Return the [X, Y] coordinate for the center point of the cell that contains the specified text.  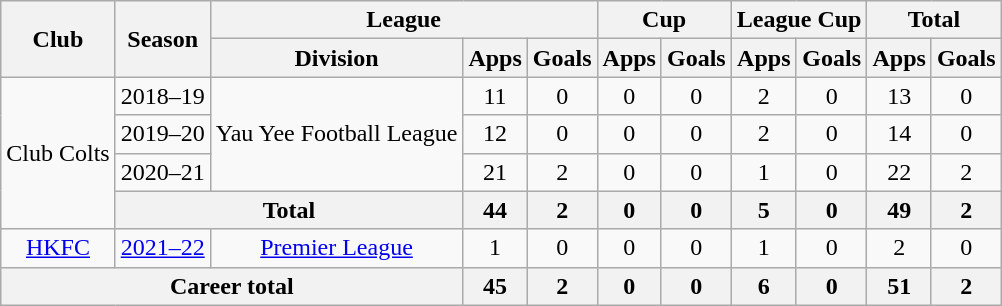
45 [495, 286]
Cup [664, 20]
6 [764, 286]
2020–21 [162, 172]
Club [58, 39]
5 [764, 210]
11 [495, 96]
44 [495, 210]
League Cup [799, 20]
2021–22 [162, 248]
51 [899, 286]
13 [899, 96]
Club Colts [58, 153]
12 [495, 134]
League [404, 20]
2018–19 [162, 96]
2019–20 [162, 134]
HKFC [58, 248]
Season [162, 39]
14 [899, 134]
Yau Yee Football League [336, 134]
Premier League [336, 248]
Division [336, 58]
49 [899, 210]
22 [899, 172]
Career total [232, 286]
21 [495, 172]
